Provide the [X, Y] coordinate of the cell's center where the given text is located.  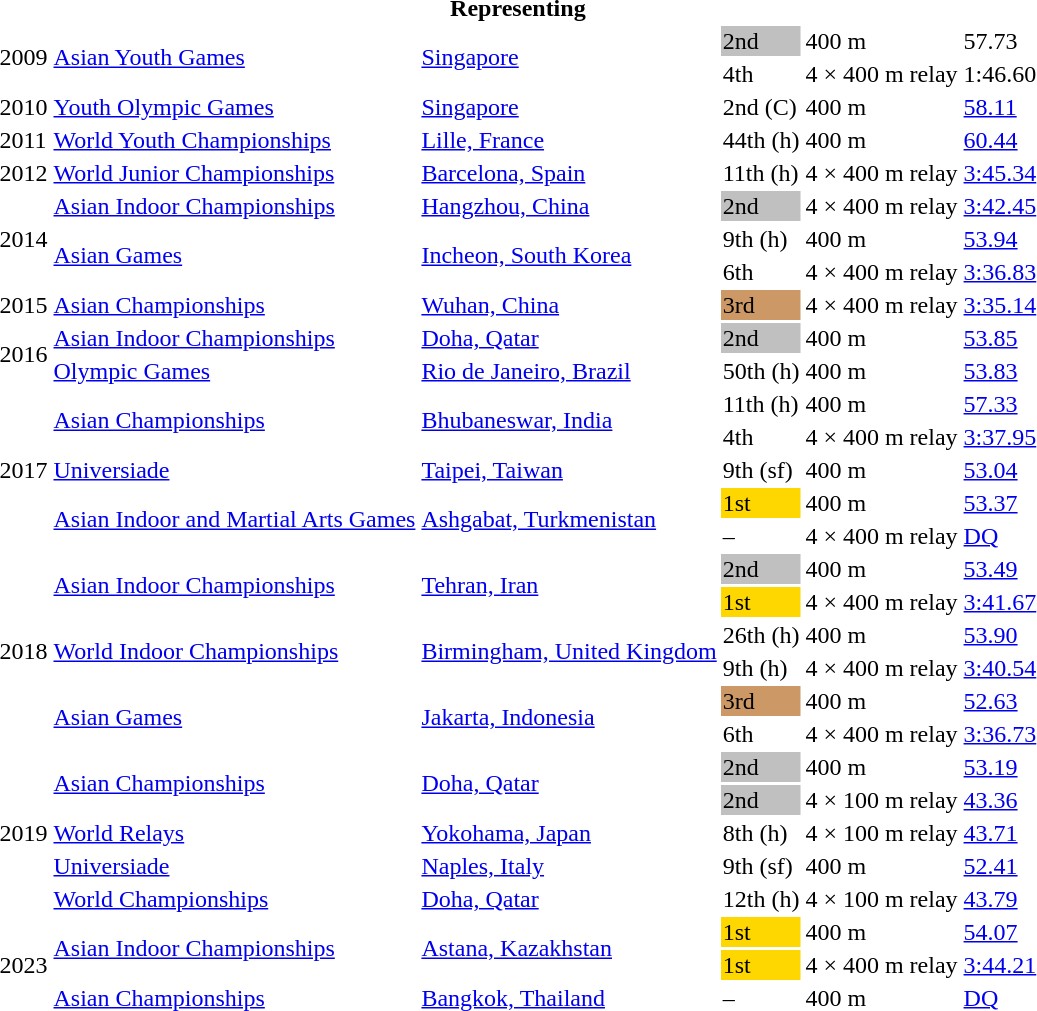
2nd (C) [761, 107]
World Championships [234, 899]
Tehran, Iran [569, 586]
Lille, France [569, 140]
Taipei, Taiwan [569, 470]
Barcelona, Spain [569, 173]
Hangzhou, China [569, 206]
12th (h) [761, 899]
50th (h) [761, 371]
– [761, 536]
8th (h) [761, 833]
World Indoor Championships [234, 652]
World Junior Championships [234, 173]
Wuhan, China [569, 305]
Asian Youth Games [234, 58]
Jakarta, Indonesia [569, 718]
Youth Olympic Games [234, 107]
World Relays [234, 833]
Rio de Janeiro, Brazil [569, 371]
44th (h) [761, 140]
Astana, Kazakhstan [569, 948]
Birmingham, United Kingdom [569, 652]
Ashgabat, Turkmenistan [569, 520]
Bhubaneswar, India [569, 420]
Yokohama, Japan [569, 833]
World Youth Championships [234, 140]
Olympic Games [234, 371]
26th (h) [761, 635]
Incheon, South Korea [569, 256]
Naples, Italy [569, 866]
Asian Indoor and Martial Arts Games [234, 520]
